Search for the cell housing the specified text and yield its [X, Y] center coordinate. 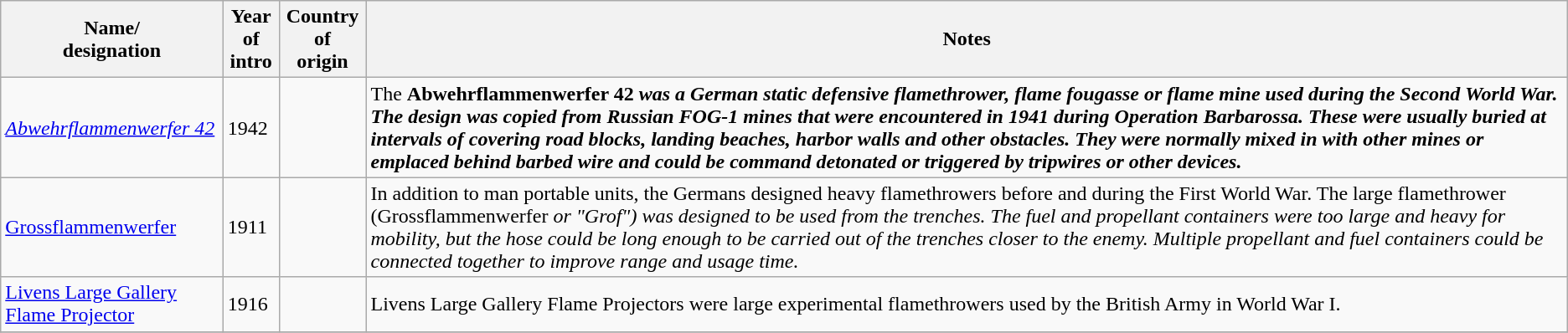
1911 [251, 228]
Country oforigin [322, 39]
Livens Large Gallery Flame Projector [112, 305]
Name/designation [112, 39]
1942 [251, 127]
Abwehrflammenwerfer 42 [112, 127]
Livens Large Gallery Flame Projectors were large experimental flamethrowers used by the British Army in World War I. [967, 305]
Grossflammenwerfer [112, 228]
1916 [251, 305]
Year ofintro [251, 39]
Notes [967, 39]
